Capture the cell that displays the provided text and extract its [X, Y] central coordinate. 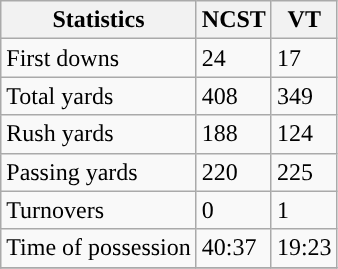
220 [234, 172]
Statistics [99, 20]
19:23 [304, 248]
Turnovers [99, 210]
124 [304, 134]
1 [304, 210]
0 [234, 210]
NCST [234, 20]
17 [304, 58]
408 [234, 96]
24 [234, 58]
188 [234, 134]
Rush yards [99, 134]
VT [304, 20]
349 [304, 96]
Time of possession [99, 248]
Total yards [99, 96]
225 [304, 172]
First downs [99, 58]
Passing yards [99, 172]
40:37 [234, 248]
